Return the [X, Y] coordinate for the center point of the cell that contains the specified text.  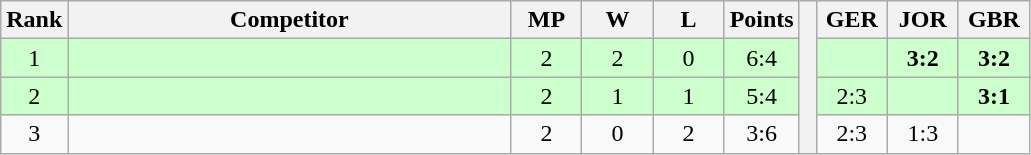
Competitor [290, 20]
L [688, 20]
Rank [34, 20]
1:3 [922, 134]
5:4 [762, 96]
GER [852, 20]
W [618, 20]
GBR [994, 20]
MP [546, 20]
3 [34, 134]
JOR [922, 20]
3:1 [994, 96]
6:4 [762, 58]
Points [762, 20]
3:6 [762, 134]
